Pinpoint the cell where the given text exists, returning its (X, Y) midpoint coordinate. 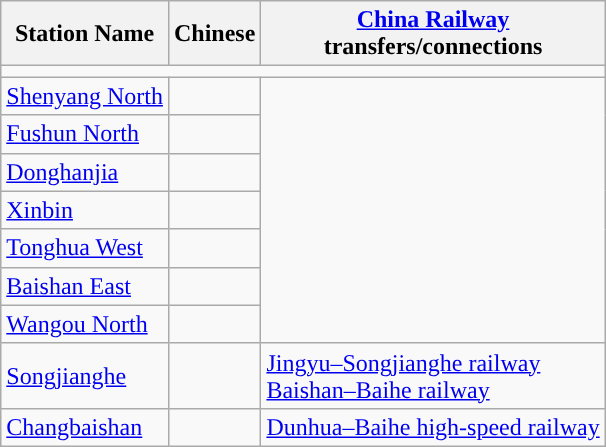
Donghanjia (85, 172)
China Railwaytransfers/connections (433, 34)
Station Name (85, 34)
Wangou North (85, 324)
Baishan East (85, 286)
Tonghua West (85, 248)
Changbaishan (85, 427)
Songjianghe (85, 376)
Jingyu–Songjianghe railwayBaishan–Baihe railway (433, 376)
Shenyang North (85, 96)
Chinese (214, 34)
Dunhua–Baihe high-speed railway (433, 427)
Fushun North (85, 134)
Xinbin (85, 210)
